Locate the cell with the specified text and output its (X, Y) center coordinate. 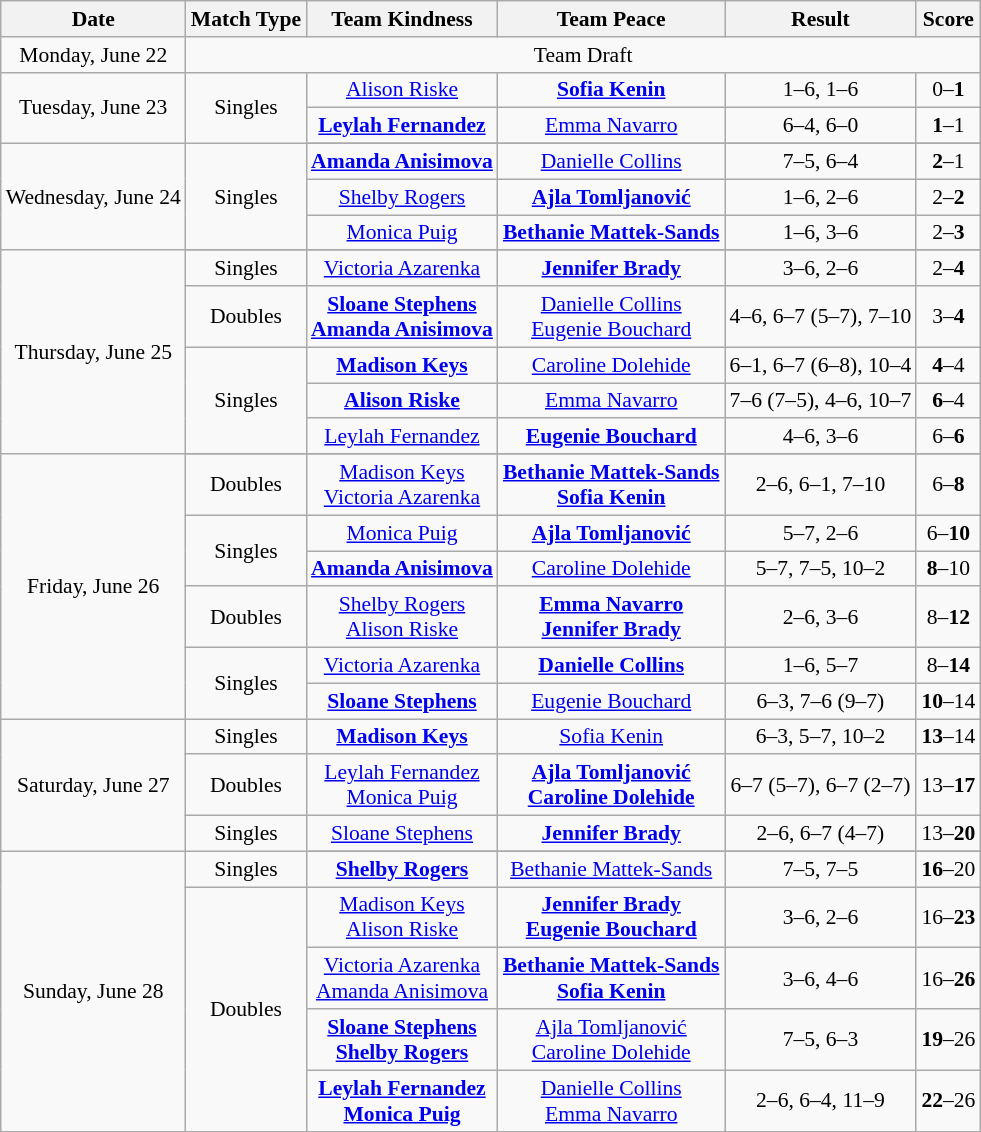
1–6, 5–7 (821, 666)
6–4 (948, 401)
Jennifer Brady Eugenie Bouchard (612, 918)
3–6, 4–6 (821, 978)
1–1 (948, 126)
Shelby Rogers Alison Riske (402, 618)
Tuesday, June 23 (94, 108)
2–4 (948, 269)
22–26 (948, 1100)
13–20 (948, 834)
Danielle Collins Eugenie Bouchard (612, 316)
19–26 (948, 1040)
3–4 (948, 316)
4–4 (948, 365)
Madison Keys Victoria Azarenka (402, 484)
10–14 (948, 701)
6–4, 6–0 (821, 126)
Match Type (246, 19)
Victoria Azarenka Amanda Anisimova (402, 978)
8–12 (948, 618)
6–3, 5–7, 10–2 (821, 737)
2–3 (948, 233)
6–10 (948, 533)
8–10 (948, 569)
16–26 (948, 978)
Wednesday, June 24 (94, 198)
Score (948, 19)
0–1 (948, 90)
7–6 (7–5), 4–6, 10–7 (821, 401)
Team Draft (584, 55)
Sloane Stephens Amanda Anisimova (402, 316)
4–6, 3–6 (821, 437)
6–8 (948, 484)
Sunday, June 28 (94, 991)
6–7 (5–7), 6–7 (2–7) (821, 786)
Monday, June 22 (94, 55)
4–6, 6–7 (5–7), 7–10 (821, 316)
2–2 (948, 197)
2–1 (948, 162)
Madison Keys Alison Riske (402, 918)
Thursday, June 25 (94, 353)
Danielle Collins Emma Navarro (612, 1100)
6–6 (948, 437)
Result (821, 19)
13–17 (948, 786)
16–23 (948, 918)
8–14 (948, 666)
16–20 (948, 869)
1–6, 2–6 (821, 197)
Saturday, June 27 (94, 785)
13–14 (948, 737)
7–5, 6–3 (821, 1040)
Date (94, 19)
Team Kindness (402, 19)
Team Peace (612, 19)
Friday, June 26 (94, 586)
1–6, 3–6 (821, 233)
7–5, 7–5 (821, 869)
6–3, 7–6 (9–7) (821, 701)
7–5, 6–4 (821, 162)
5–7, 2–6 (821, 533)
2–6, 3–6 (821, 618)
5–7, 7–5, 10–2 (821, 569)
1–6, 1–6 (821, 90)
2–6, 6–7 (4–7) (821, 834)
6–1, 6–7 (6–8), 10–4 (821, 365)
Sloane Stephens Shelby Rogers (402, 1040)
2–6, 6–1, 7–10 (821, 484)
2–6, 6–4, 11–9 (821, 1100)
Emma Navarro Jennifer Brady (612, 618)
